Return (x, y) of the center of cell containing provided text 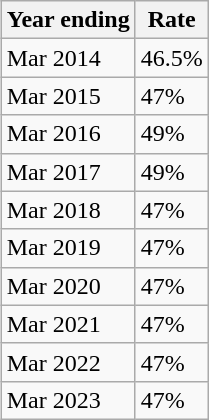
Mar 2017 (68, 172)
Mar 2019 (68, 248)
Mar 2016 (68, 134)
Mar 2014 (68, 58)
Year ending (68, 20)
Mar 2023 (68, 400)
Mar 2021 (68, 324)
Rate (172, 20)
46.5% (172, 58)
Mar 2020 (68, 286)
Mar 2015 (68, 96)
Mar 2022 (68, 362)
Mar 2018 (68, 210)
